Detect which cell encompasses the target text, then output its [X, Y] center coordinate. 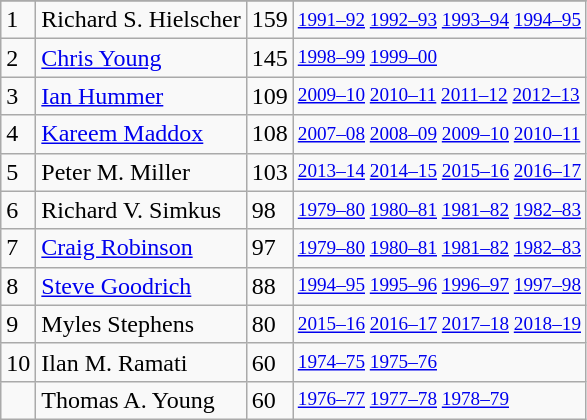
5 [18, 172]
108 [270, 134]
103 [270, 172]
9 [18, 324]
1991–92 1992–93 1993–94 1994–95 [439, 20]
1 [18, 20]
7 [18, 248]
159 [270, 20]
98 [270, 210]
3 [18, 96]
Myles Stephens [141, 324]
2007–08 2008–09 2009–10 2010–11 [439, 134]
2009–10 2010–11 2011–12 2012–13 [439, 96]
1976–77 1977–78 1978–79 [439, 400]
2 [18, 58]
10 [18, 362]
Richard S. Hielscher [141, 20]
2015–16 2016–17 2017–18 2018–19 [439, 324]
88 [270, 286]
1974–75 1975–76 [439, 362]
Ilan M. Ramati [141, 362]
109 [270, 96]
Thomas A. Young [141, 400]
Ian Hummer [141, 96]
80 [270, 324]
Chris Young [141, 58]
97 [270, 248]
6 [18, 210]
145 [270, 58]
1994–95 1995–96 1996–97 1997–98 [439, 286]
1998–99 1999–00 [439, 58]
Richard V. Simkus [141, 210]
Peter M. Miller [141, 172]
Steve Goodrich [141, 286]
Craig Robinson [141, 248]
8 [18, 286]
Kareem Maddox [141, 134]
2013–14 2014–15 2015–16 2016–17 [439, 172]
4 [18, 134]
